Extract the [X, Y] coordinate from the center of the cell holding the provided text.  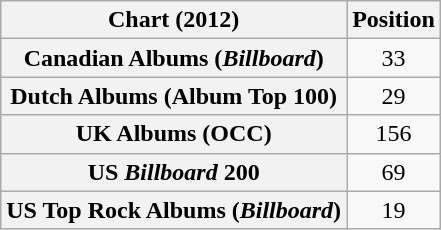
Position [394, 20]
US Billboard 200 [174, 172]
69 [394, 172]
Canadian Albums (Billboard) [174, 58]
UK Albums (OCC) [174, 134]
Chart (2012) [174, 20]
29 [394, 96]
Dutch Albums (Album Top 100) [174, 96]
19 [394, 210]
156 [394, 134]
33 [394, 58]
US Top Rock Albums (Billboard) [174, 210]
